Scan for the cell matching the given text and deliver its (x, y) coordinate at center. 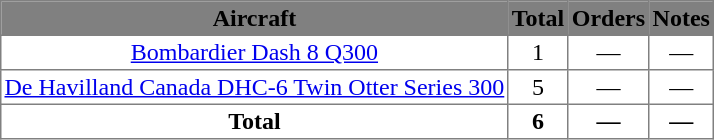
6 (538, 121)
De Havilland Canada DHC-6 Twin Otter Series 300 (254, 87)
Notes (682, 18)
1 (538, 52)
Orders (608, 18)
Bombardier Dash 8 Q300 (254, 52)
5 (538, 87)
Aircraft (254, 18)
